For the text-containing cell, return its midpoint in [X, Y] coordinate format. 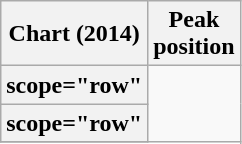
Chart (2014) [74, 34]
Peakposition [194, 34]
